Find where the given text appears and provide that cell's center as [x, y] coordinate. 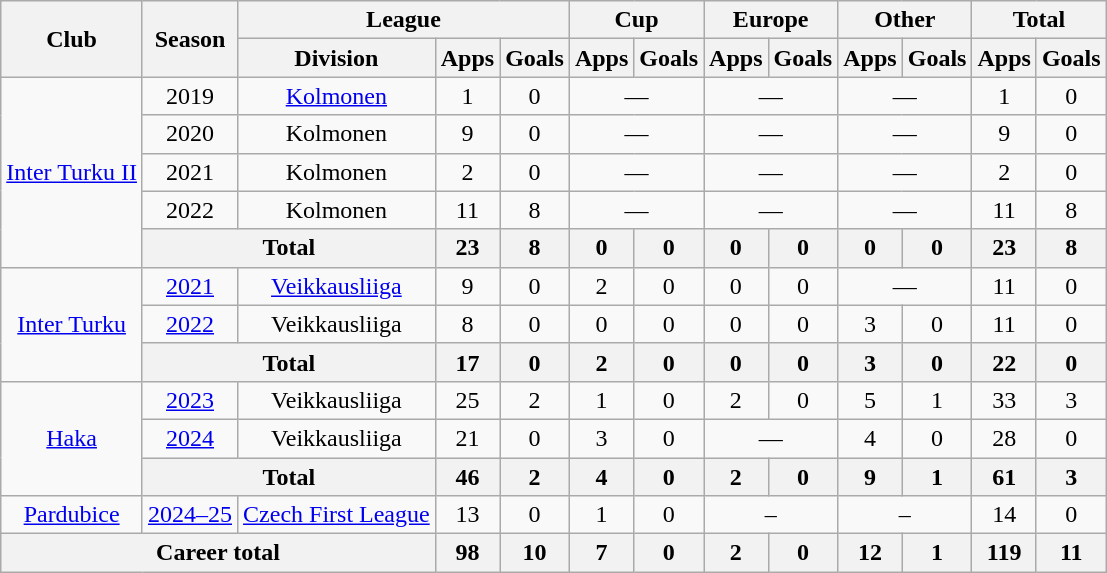
Other [905, 20]
Czech First League [337, 515]
14 [1004, 515]
61 [1004, 477]
Inter Turku [72, 324]
5 [870, 400]
Career total [218, 553]
25 [467, 400]
Season [190, 39]
7 [601, 553]
Club [72, 39]
Haka [72, 438]
2019 [190, 96]
28 [1004, 438]
Cup [636, 20]
22 [1004, 362]
2024–25 [190, 515]
119 [1004, 553]
Europe [771, 20]
Pardubice [72, 515]
98 [467, 553]
12 [870, 553]
17 [467, 362]
Inter Turku II [72, 172]
33 [1004, 400]
Division [337, 58]
21 [467, 438]
2020 [190, 134]
2023 [190, 400]
13 [467, 515]
46 [467, 477]
2024 [190, 438]
10 [535, 553]
League [404, 20]
